Search for the cell housing the specified text and yield its [x, y] center coordinate. 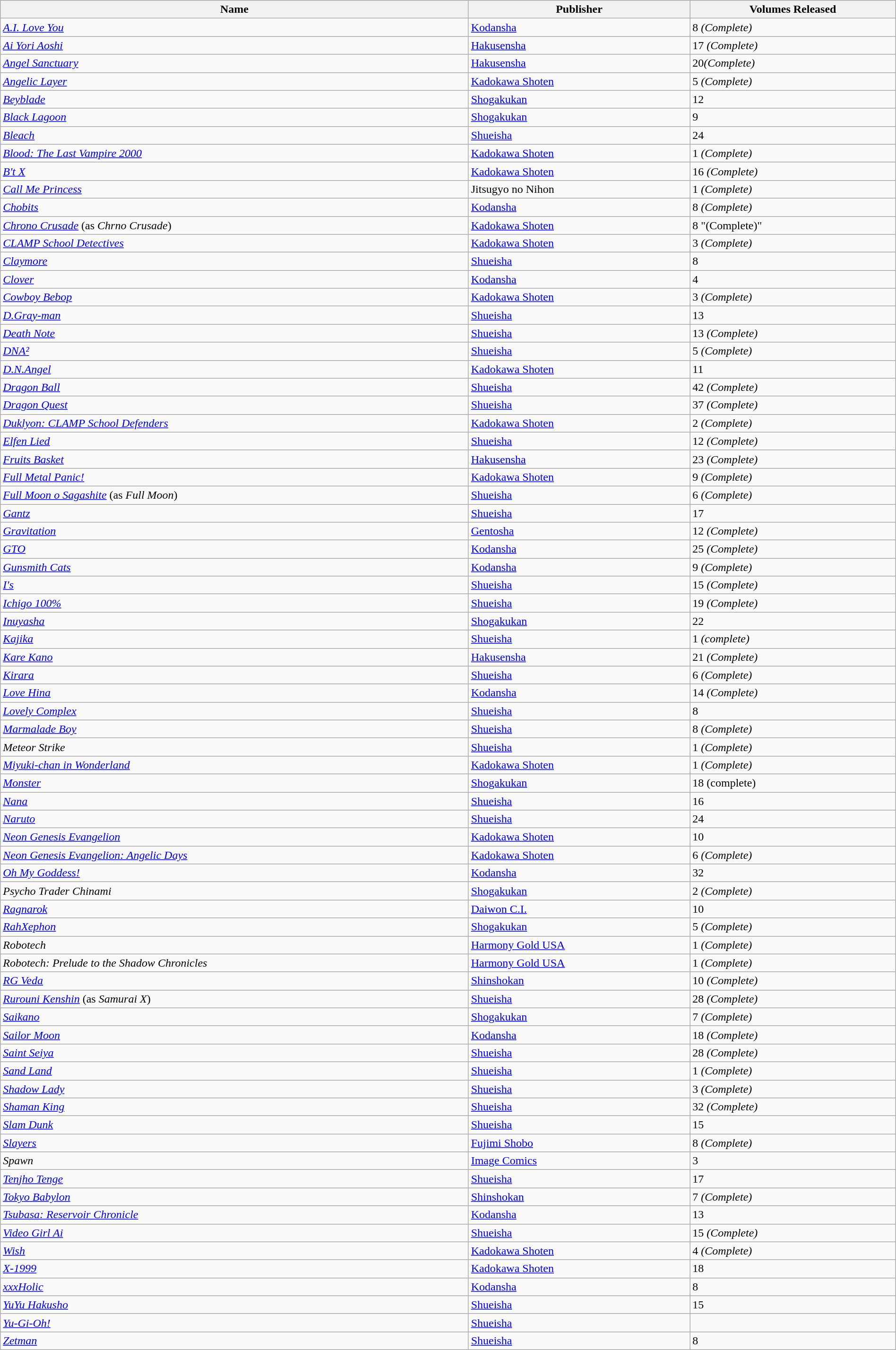
Angelic Layer [234, 81]
Sand Land [234, 1071]
YuYu Hakusho [234, 1305]
D.N.Angel [234, 369]
18 (Complete) [793, 1035]
18 (complete) [793, 783]
Nana [234, 801]
Slayers [234, 1143]
Tsubasa: Reservoir Chronicle [234, 1215]
Call Me Princess [234, 189]
11 [793, 369]
Full Metal Panic! [234, 477]
GTO [234, 549]
Beyblade [234, 99]
8 "(Complete)" [793, 225]
I's [234, 585]
Angel Sanctuary [234, 63]
21 (Complete) [793, 657]
Shaman King [234, 1107]
Death Note [234, 333]
Dragon Quest [234, 405]
Video Girl Ai [234, 1233]
Meteor Strike [234, 747]
Chrono Crusade (as Chrno Crusade) [234, 225]
4 [793, 279]
Gantz [234, 513]
Daiwon C.I. [579, 909]
Gunsmith Cats [234, 567]
22 [793, 621]
Saint Seiya [234, 1053]
32 (Complete) [793, 1107]
Kirara [234, 675]
CLAMP School Detectives [234, 243]
Inuyasha [234, 621]
X-1999 [234, 1269]
A.I. Love You [234, 27]
20(Complete) [793, 63]
Kare Kano [234, 657]
Neon Genesis Evangelion [234, 837]
Cowboy Bebop [234, 297]
Lovely Complex [234, 711]
Elfen Lied [234, 441]
Shadow Lady [234, 1089]
Saikano [234, 1017]
DNA² [234, 351]
14 (Complete) [793, 693]
32 [793, 873]
D.Gray-man [234, 315]
Wish [234, 1251]
Ai Yori Aoshi [234, 45]
4 (Complete) [793, 1251]
12 [793, 99]
Full Moon o Sagashite (as Full Moon) [234, 495]
25 (Complete) [793, 549]
13 (Complete) [793, 333]
Claymore [234, 261]
B't X [234, 171]
Rurouni Kenshin (as Samurai X) [234, 999]
Love Hina [234, 693]
16 [793, 801]
Blood: The Last Vampire 2000 [234, 153]
Yu-Gi-Oh! [234, 1323]
16 (Complete) [793, 171]
9 [793, 117]
Zetman [234, 1341]
Bleach [234, 135]
Tokyo Babylon [234, 1197]
10 (Complete) [793, 981]
Volumes Released [793, 9]
Spawn [234, 1161]
Gentosha [579, 531]
Fruits Basket [234, 459]
Monster [234, 783]
RG Veda [234, 981]
1 (complete) [793, 639]
17 (Complete) [793, 45]
Ichigo 100% [234, 603]
Clover [234, 279]
Fujimi Shobo [579, 1143]
Jitsugyo no Nihon [579, 189]
Kajika [234, 639]
Tenjho Tenge [234, 1179]
18 [793, 1269]
Black Lagoon [234, 117]
Publisher [579, 9]
23 (Complete) [793, 459]
Dragon Ball [234, 387]
Ragnarok [234, 909]
Neon Genesis Evangelion: Angelic Days [234, 855]
Chobits [234, 207]
Robotech [234, 945]
Psycho Trader Chinami [234, 891]
Sailor Moon [234, 1035]
Oh My Goddess! [234, 873]
19 (Complete) [793, 603]
Gravitation [234, 531]
Image Comics [579, 1161]
Slam Dunk [234, 1125]
37 (Complete) [793, 405]
Naruto [234, 819]
Robotech: Prelude to the Shadow Chronicles [234, 963]
Miyuki-chan in Wonderland [234, 765]
xxxHolic [234, 1287]
Marmalade Boy [234, 729]
42 (Complete) [793, 387]
3 [793, 1161]
Duklyon: CLAMP School Defenders [234, 423]
RahXephon [234, 927]
Name [234, 9]
